Scan for the cell matching the given text and deliver its (X, Y) coordinate at center. 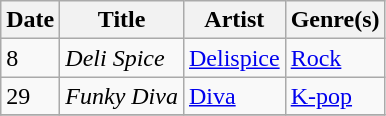
Artist (234, 20)
Rock (335, 58)
Date (30, 20)
Funky Diva (122, 96)
Diva (234, 96)
29 (30, 96)
Genre(s) (335, 20)
Deli Spice (122, 58)
K-pop (335, 96)
Title (122, 20)
Delispice (234, 58)
8 (30, 58)
